From the cell containing the given text, extract its center point as [X, Y] coordinate. 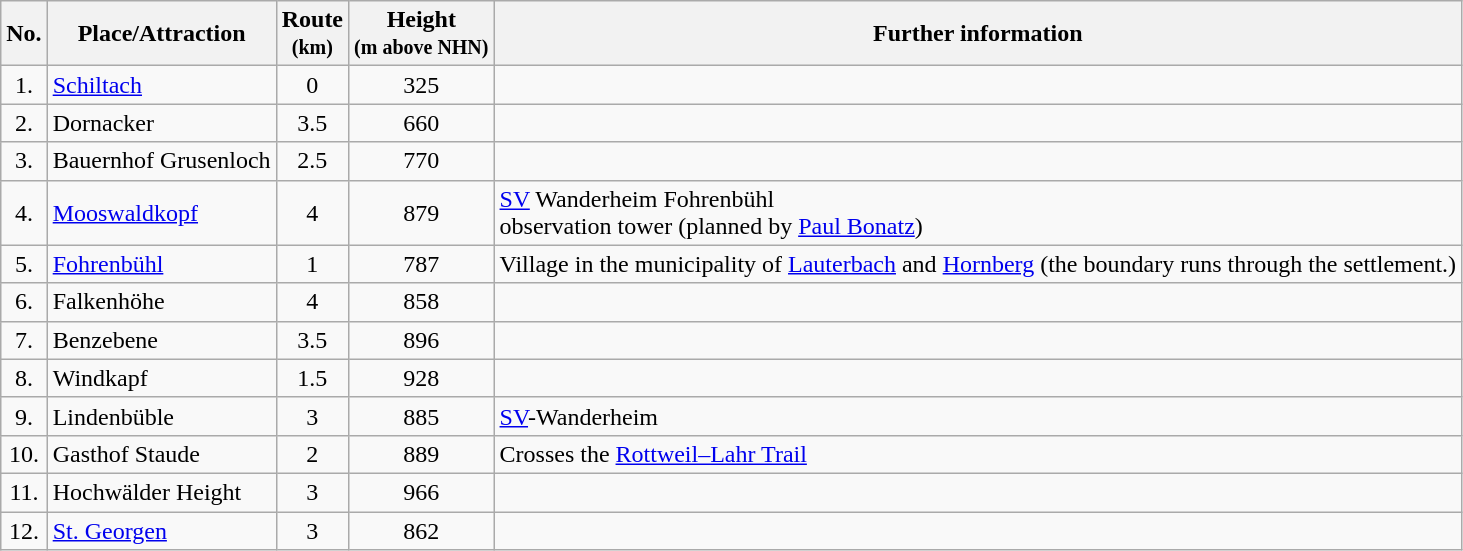
Dornacker [162, 123]
858 [422, 302]
0 [312, 85]
660 [422, 123]
Hochwälder Height [162, 492]
Windkapf [162, 378]
Place/Attraction [162, 34]
862 [422, 531]
1. [24, 85]
No. [24, 34]
Benzebene [162, 340]
7. [24, 340]
Crosses the Rottweil–Lahr Trail [978, 454]
Height (m above NHN) [422, 34]
8. [24, 378]
Village in the municipality of Lauterbach and Hornberg (the boundary runs through the settlement.) [978, 264]
2 [312, 454]
Route (km) [312, 34]
966 [422, 492]
3. [24, 161]
Fohrenbühl [162, 264]
Further information [978, 34]
10. [24, 454]
1.5 [312, 378]
Mooswaldkopf [162, 212]
Gasthof Staude [162, 454]
896 [422, 340]
SV Wanderheim Fohrenbühlobservation tower (planned by Paul Bonatz) [978, 212]
928 [422, 378]
4. [24, 212]
5. [24, 264]
889 [422, 454]
11. [24, 492]
Falkenhöhe [162, 302]
2. [24, 123]
787 [422, 264]
SV-Wanderheim [978, 416]
885 [422, 416]
Schiltach [162, 85]
St. Georgen [162, 531]
Bauernhof Grusenloch [162, 161]
2.5 [312, 161]
12. [24, 531]
Lindenbüble [162, 416]
6. [24, 302]
1 [312, 264]
770 [422, 161]
879 [422, 212]
325 [422, 85]
9. [24, 416]
